For the text-containing cell, return its midpoint in (X, Y) coordinate format. 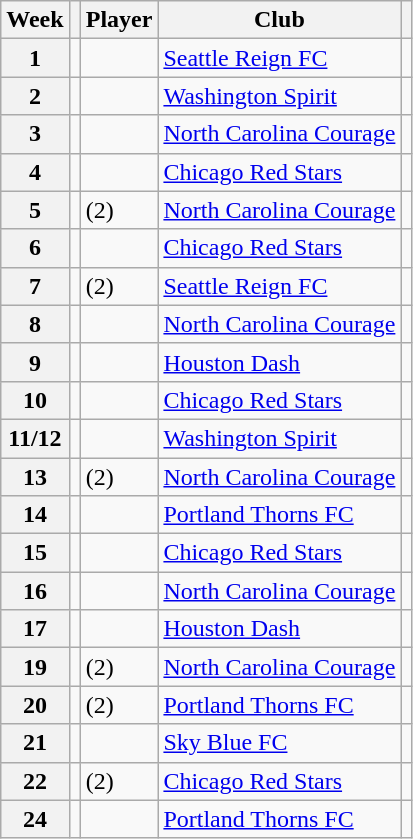
3 (35, 134)
4 (35, 172)
1 (35, 58)
Sky Blue FC (280, 743)
15 (35, 553)
6 (35, 248)
24 (35, 819)
Week (35, 20)
13 (35, 477)
8 (35, 324)
14 (35, 515)
5 (35, 210)
Club (280, 20)
19 (35, 667)
22 (35, 781)
2 (35, 96)
Player (119, 20)
9 (35, 362)
21 (35, 743)
16 (35, 591)
17 (35, 629)
7 (35, 286)
11/12 (35, 438)
20 (35, 705)
10 (35, 400)
